Pinpoint the cell where the given text exists, returning its (X, Y) midpoint coordinate. 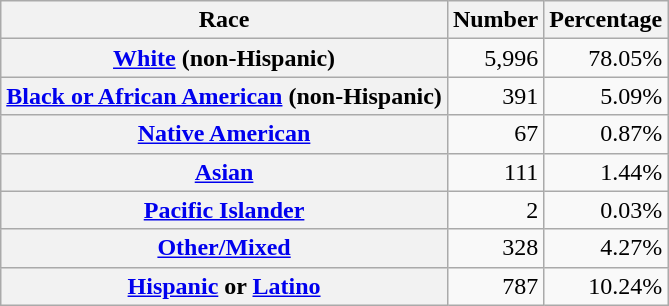
4.27% (606, 248)
Hispanic or Latino (224, 286)
10.24% (606, 286)
Percentage (606, 20)
0.87% (606, 134)
White (non-Hispanic) (224, 58)
67 (495, 134)
391 (495, 96)
Number (495, 20)
Black or African American (non-Hispanic) (224, 96)
2 (495, 210)
787 (495, 286)
Other/Mixed (224, 248)
Native American (224, 134)
328 (495, 248)
5,996 (495, 58)
Race (224, 20)
0.03% (606, 210)
5.09% (606, 96)
78.05% (606, 58)
111 (495, 172)
1.44% (606, 172)
Asian (224, 172)
Pacific Islander (224, 210)
